Identify which cell holds the provided text, then report its [x, y] central coordinate. 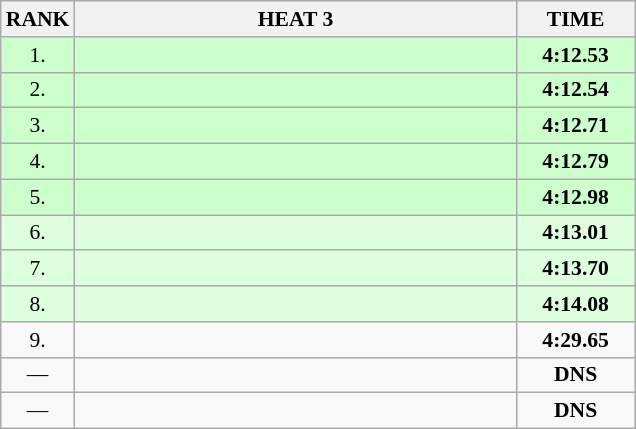
3. [38, 126]
6. [38, 233]
4:29.65 [576, 340]
RANK [38, 19]
4:13.01 [576, 233]
5. [38, 197]
4. [38, 162]
4:12.53 [576, 55]
1. [38, 55]
9. [38, 340]
4:12.98 [576, 197]
HEAT 3 [295, 19]
4:12.71 [576, 126]
4:12.54 [576, 90]
8. [38, 304]
4:13.70 [576, 269]
4:12.79 [576, 162]
4:14.08 [576, 304]
TIME [576, 19]
7. [38, 269]
2. [38, 90]
